Determine the [X, Y] coordinate at the center of the cell enclosing the given text.  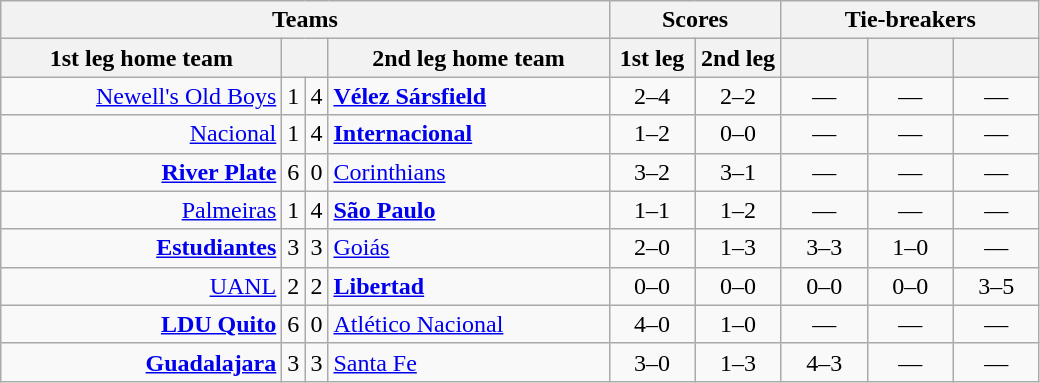
São Paulo [468, 210]
2nd leg home team [468, 58]
2–0 [652, 248]
4–3 [824, 362]
3–0 [652, 362]
1st leg [652, 58]
3–5 [996, 286]
3–2 [652, 172]
River Plate [142, 172]
3–3 [824, 248]
Atlético Nacional [468, 324]
Newell's Old Boys [142, 96]
Nacional [142, 134]
2–4 [652, 96]
Palmeiras [142, 210]
1st leg home team [142, 58]
Corinthians [468, 172]
4–0 [652, 324]
1–1 [652, 210]
LDU Quito [142, 324]
Goiás [468, 248]
UANL [142, 286]
Internacional [468, 134]
Scores [695, 20]
Libertad [468, 286]
Santa Fe [468, 362]
2nd leg [738, 58]
Estudiantes [142, 248]
Vélez Sársfield [468, 96]
2–2 [738, 96]
3–1 [738, 172]
Guadalajara [142, 362]
Teams [305, 20]
Tie-breakers [910, 20]
